Extract the (X, Y) coordinate from the center of the cell holding the provided text.  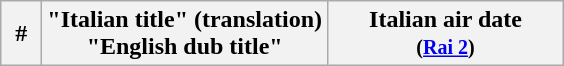
"Italian title" (translation)"English dub title" (185, 34)
# (22, 34)
Italian air date(Rai 2) (446, 34)
